Extract the (x, y) coordinate from the center of the cell holding the provided text.  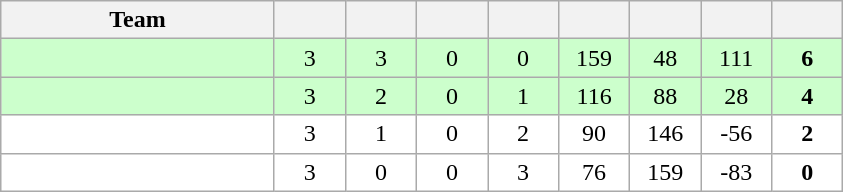
-83 (736, 172)
28 (736, 96)
111 (736, 58)
4 (808, 96)
146 (666, 134)
88 (666, 96)
48 (666, 58)
90 (594, 134)
-56 (736, 134)
76 (594, 172)
6 (808, 58)
Team (138, 20)
116 (594, 96)
